Scan for the cell matching the given text and deliver its [X, Y] coordinate at center. 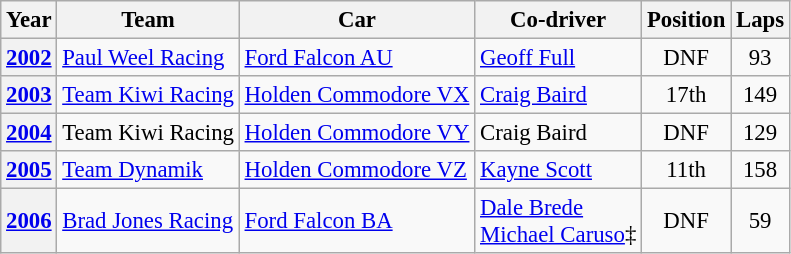
Geoff Full [558, 58]
11th [686, 170]
Laps [760, 20]
17th [686, 95]
Co-driver [558, 20]
Team Dynamik [148, 170]
2005 [29, 170]
129 [760, 133]
2002 [29, 58]
Dale Brede Michael Caruso‡ [558, 222]
93 [760, 58]
Car [356, 20]
Team [148, 20]
2004 [29, 133]
Holden Commodore VZ [356, 170]
Brad Jones Racing [148, 222]
149 [760, 95]
59 [760, 222]
Ford Falcon AU [356, 58]
Holden Commodore VX [356, 95]
Ford Falcon BA [356, 222]
2006 [29, 222]
2003 [29, 95]
Position [686, 20]
Holden Commodore VY [356, 133]
Kayne Scott [558, 170]
Paul Weel Racing [148, 58]
158 [760, 170]
Year [29, 20]
